Identify which cell holds the provided text, then report its (X, Y) central coordinate. 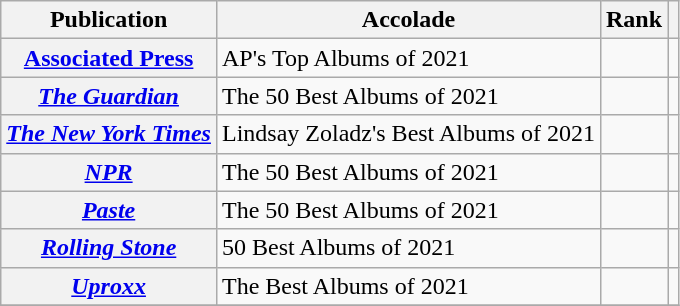
Paste (109, 210)
The Guardian (109, 96)
Rank (634, 20)
50 Best Albums of 2021 (408, 248)
Publication (109, 20)
AP's Top Albums of 2021 (408, 58)
Rolling Stone (109, 248)
The New York Times (109, 134)
Uproxx (109, 286)
Accolade (408, 20)
Associated Press (109, 58)
NPR (109, 172)
The Best Albums of 2021 (408, 286)
Lindsay Zoladz's Best Albums of 2021 (408, 134)
